For the text-containing cell, return its midpoint in [x, y] coordinate format. 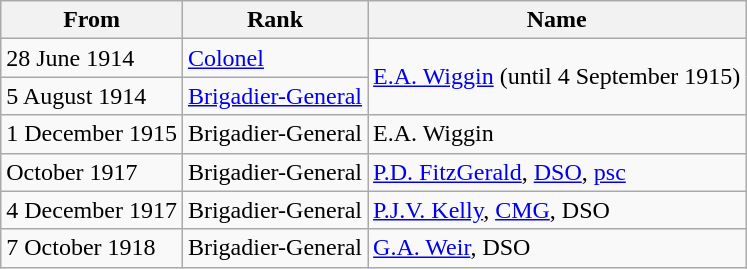
5 August 1914 [92, 96]
E.A. Wiggin [557, 134]
Colonel [274, 58]
7 October 1918 [92, 248]
Name [557, 20]
P.J.V. Kelly, CMG, DSO [557, 210]
1 December 1915 [92, 134]
28 June 1914 [92, 58]
E.A. Wiggin (until 4 September 1915) [557, 77]
P.D. FitzGerald, DSO, psc [557, 172]
4 December 1917 [92, 210]
Rank [274, 20]
From [92, 20]
G.A. Weir, DSO [557, 248]
October 1917 [92, 172]
